Scan for the cell matching the given text and deliver its (X, Y) coordinate at center. 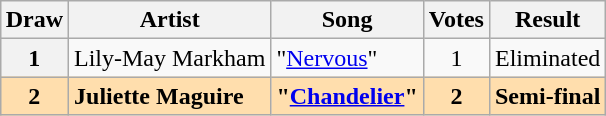
Artist (170, 20)
Votes (456, 20)
"Nervous" (347, 58)
Semi-final (547, 96)
Result (547, 20)
"Chandelier" (347, 96)
Song (347, 20)
Draw (34, 20)
Eliminated (547, 58)
Juliette Maguire (170, 96)
Lily-May Markham (170, 58)
